For the text-containing cell, return its midpoint in [x, y] coordinate format. 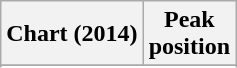
Peakposition [189, 34]
Chart (2014) [72, 34]
